Pinpoint the cell where the given text exists, returning its (X, Y) midpoint coordinate. 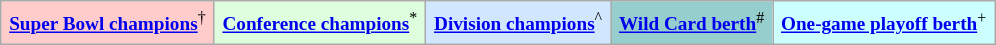
Conference champions* (320, 23)
Super Bowl champions† (108, 23)
One-game playoff berth+ (884, 23)
Wild Card berth# (692, 23)
Division champions^ (518, 23)
